For the text-containing cell, return its midpoint in (X, Y) coordinate format. 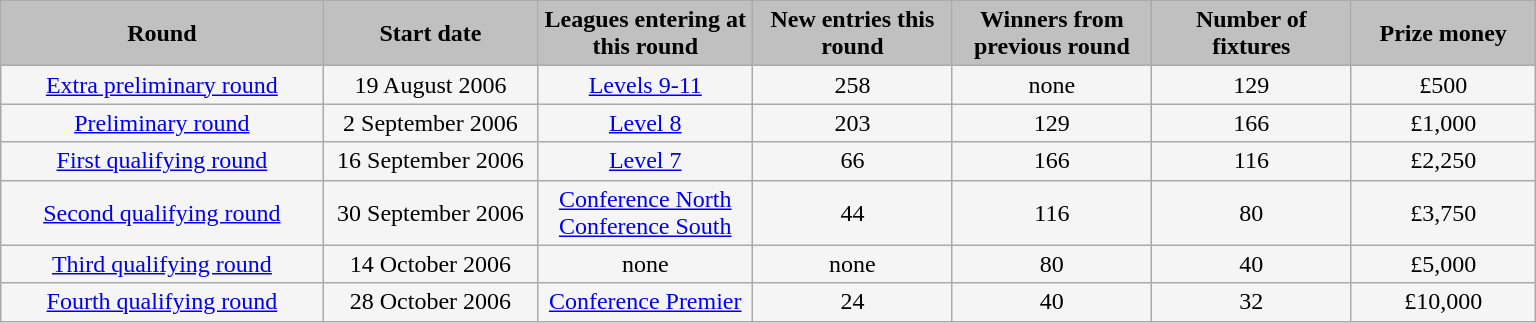
Leagues entering at this round (646, 34)
Number of fixtures (1252, 34)
30 September 2006 (430, 212)
£10,000 (1443, 302)
Conference Premier (646, 302)
£2,250 (1443, 161)
Third qualifying round (162, 264)
Second qualifying round (162, 212)
Prize money (1443, 34)
£3,750 (1443, 212)
Winners from previous round (1052, 34)
258 (852, 85)
First qualifying round (162, 161)
Level 7 (646, 161)
32 (1252, 302)
Extra preliminary round (162, 85)
Start date (430, 34)
Level 8 (646, 123)
£1,000 (1443, 123)
44 (852, 212)
Preliminary round (162, 123)
£500 (1443, 85)
£5,000 (1443, 264)
2 September 2006 (430, 123)
28 October 2006 (430, 302)
66 (852, 161)
14 October 2006 (430, 264)
New entries this round (852, 34)
Conference NorthConference South (646, 212)
16 September 2006 (430, 161)
Fourth qualifying round (162, 302)
24 (852, 302)
Levels 9-11 (646, 85)
203 (852, 123)
Round (162, 34)
19 August 2006 (430, 85)
